Detect which cell encompasses the target text, then output its (x, y) center coordinate. 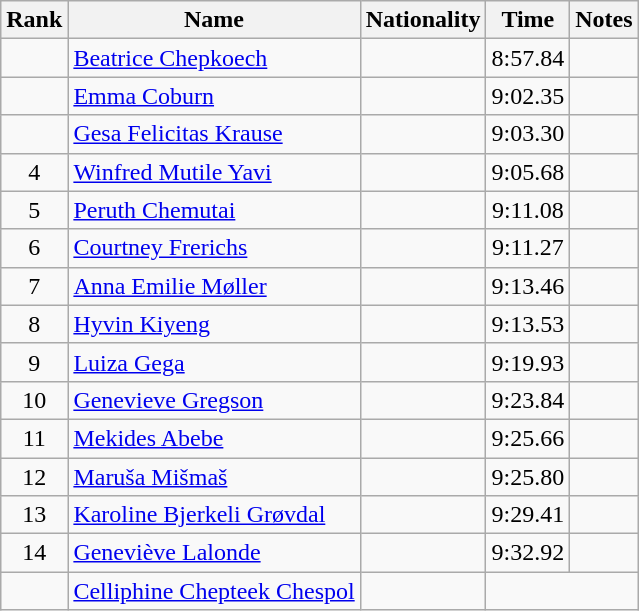
Beatrice Chepkoech (214, 58)
Peruth Chemutai (214, 210)
9:32.92 (528, 553)
10 (34, 400)
Hyvin Kiyeng (214, 324)
9:11.08 (528, 210)
9:02.35 (528, 96)
Celliphine Chepteek Chespol (214, 591)
8:57.84 (528, 58)
9:23.84 (528, 400)
Name (214, 20)
12 (34, 477)
Notes (604, 20)
Geneviève Lalonde (214, 553)
9:29.41 (528, 515)
14 (34, 553)
Rank (34, 20)
9 (34, 362)
9:19.93 (528, 362)
9:11.27 (528, 248)
9:05.68 (528, 172)
Maruša Mišmaš (214, 477)
9:13.46 (528, 286)
Karoline Bjerkeli Grøvdal (214, 515)
13 (34, 515)
Mekides Abebe (214, 438)
9:03.30 (528, 134)
Winfred Mutile Yavi (214, 172)
4 (34, 172)
7 (34, 286)
6 (34, 248)
Luiza Gega (214, 362)
11 (34, 438)
9:25.80 (528, 477)
Time (528, 20)
Courtney Frerichs (214, 248)
Anna Emilie Møller (214, 286)
Emma Coburn (214, 96)
9:25.66 (528, 438)
9:13.53 (528, 324)
Genevieve Gregson (214, 400)
Gesa Felicitas Krause (214, 134)
5 (34, 210)
8 (34, 324)
Nationality (423, 20)
